Search for the cell housing the specified text and yield its (x, y) center coordinate. 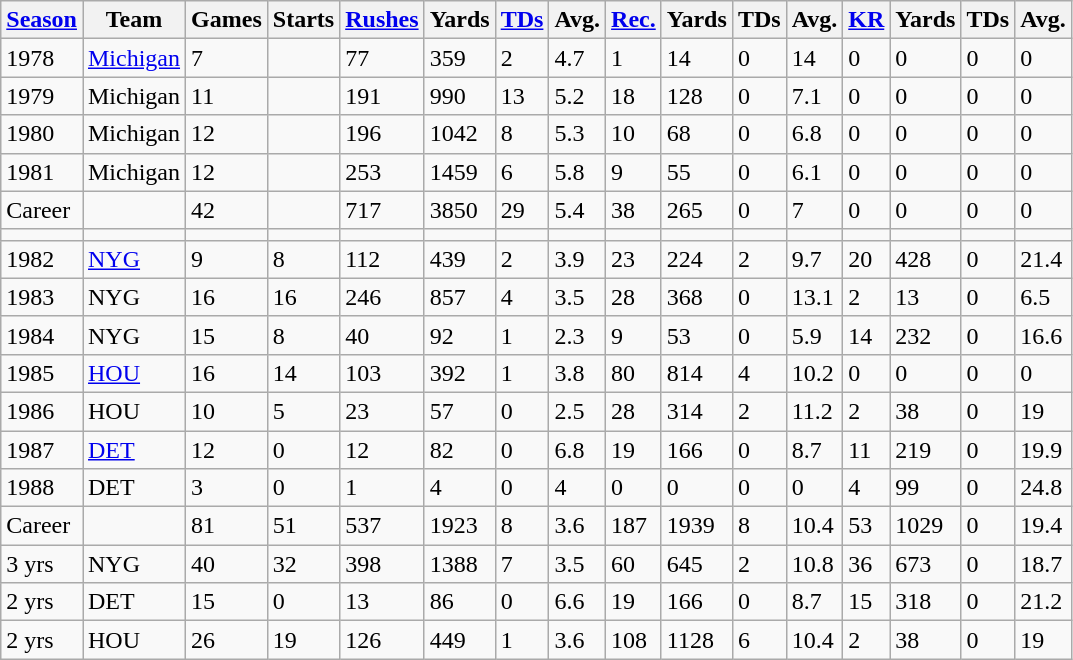
1029 (926, 526)
537 (382, 526)
20 (866, 259)
368 (696, 297)
990 (460, 96)
1981 (42, 172)
19.9 (1044, 449)
3 (227, 488)
359 (460, 58)
428 (926, 259)
857 (460, 297)
36 (866, 564)
2.3 (578, 335)
3850 (460, 210)
439 (460, 259)
126 (382, 640)
6.5 (1044, 297)
26 (227, 640)
717 (382, 210)
314 (696, 411)
18.7 (1044, 564)
1987 (42, 449)
68 (696, 134)
1042 (460, 134)
1982 (42, 259)
10.2 (814, 373)
1923 (460, 526)
Rec. (634, 20)
18 (634, 96)
24.8 (1044, 488)
1388 (460, 564)
29 (522, 210)
128 (696, 96)
1986 (42, 411)
77 (382, 58)
6.1 (814, 172)
60 (634, 564)
112 (382, 259)
6.6 (578, 602)
196 (382, 134)
5 (303, 411)
3.9 (578, 259)
7.1 (814, 96)
5.8 (578, 172)
1939 (696, 526)
1988 (42, 488)
191 (382, 96)
814 (696, 373)
81 (227, 526)
1128 (696, 640)
Season (42, 20)
86 (460, 602)
1983 (42, 297)
55 (696, 172)
80 (634, 373)
265 (696, 210)
108 (634, 640)
1985 (42, 373)
1979 (42, 96)
11.2 (814, 411)
224 (696, 259)
Starts (303, 20)
219 (926, 449)
99 (926, 488)
10.8 (814, 564)
645 (696, 564)
392 (460, 373)
Team (134, 20)
1459 (460, 172)
1978 (42, 58)
32 (303, 564)
232 (926, 335)
KR (866, 20)
246 (382, 297)
19.4 (1044, 526)
92 (460, 335)
449 (460, 640)
253 (382, 172)
21.2 (1044, 602)
57 (460, 411)
Games (227, 20)
42 (227, 210)
673 (926, 564)
5.4 (578, 210)
318 (926, 602)
187 (634, 526)
13.1 (814, 297)
1980 (42, 134)
82 (460, 449)
4.7 (578, 58)
3 yrs (42, 564)
398 (382, 564)
5.2 (578, 96)
5.9 (814, 335)
5.3 (578, 134)
2.5 (578, 411)
16.6 (1044, 335)
21.4 (1044, 259)
Rushes (382, 20)
9.7 (814, 259)
1984 (42, 335)
103 (382, 373)
51 (303, 526)
3.8 (578, 373)
